Capture the cell that displays the provided text and extract its [X, Y] central coordinate. 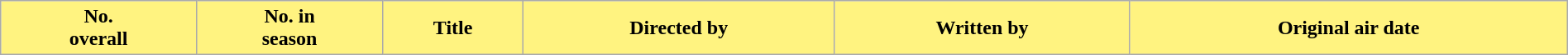
Title [453, 28]
Written by [982, 28]
No.overall [99, 28]
Original air date [1348, 28]
No. inseason [289, 28]
Directed by [678, 28]
